Search for the cell housing the specified text and yield its (x, y) center coordinate. 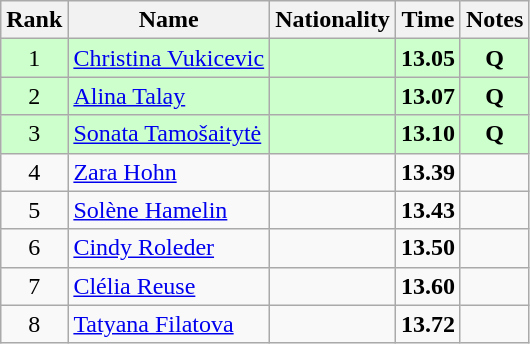
Notes (494, 20)
5 (34, 210)
Alina Talay (169, 96)
8 (34, 324)
13.72 (428, 324)
Rank (34, 20)
13.07 (428, 96)
13.50 (428, 248)
3 (34, 134)
Christina Vukicevic (169, 58)
Solène Hamelin (169, 210)
1 (34, 58)
Zara Hohn (169, 172)
13.05 (428, 58)
Sonata Tamošaitytė (169, 134)
Cindy Roleder (169, 248)
Nationality (333, 20)
13.43 (428, 210)
Clélia Reuse (169, 286)
7 (34, 286)
13.60 (428, 286)
13.39 (428, 172)
Name (169, 20)
6 (34, 248)
Tatyana Filatova (169, 324)
Time (428, 20)
4 (34, 172)
13.10 (428, 134)
2 (34, 96)
